Output the (X, Y) coordinate of the center of the cell containing the given text.  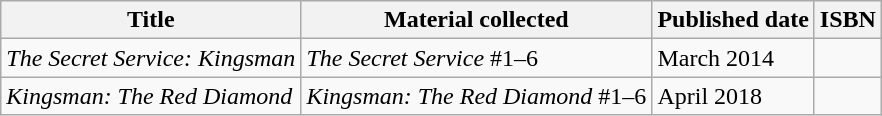
Title (151, 20)
Material collected (476, 20)
March 2014 (733, 58)
The Secret Service: Kingsman (151, 58)
Kingsman: The Red Diamond #1–6 (476, 96)
Published date (733, 20)
Kingsman: The Red Diamond (151, 96)
ISBN (848, 20)
April 2018 (733, 96)
The Secret Service #1–6 (476, 58)
